Scan for the cell matching the given text and deliver its (x, y) coordinate at center. 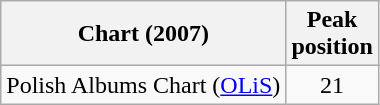
Chart (2007) (144, 34)
Polish Albums Chart (OLiS) (144, 85)
Peakposition (332, 34)
21 (332, 85)
